Output the (x, y) coordinate of the center of the cell containing the given text.  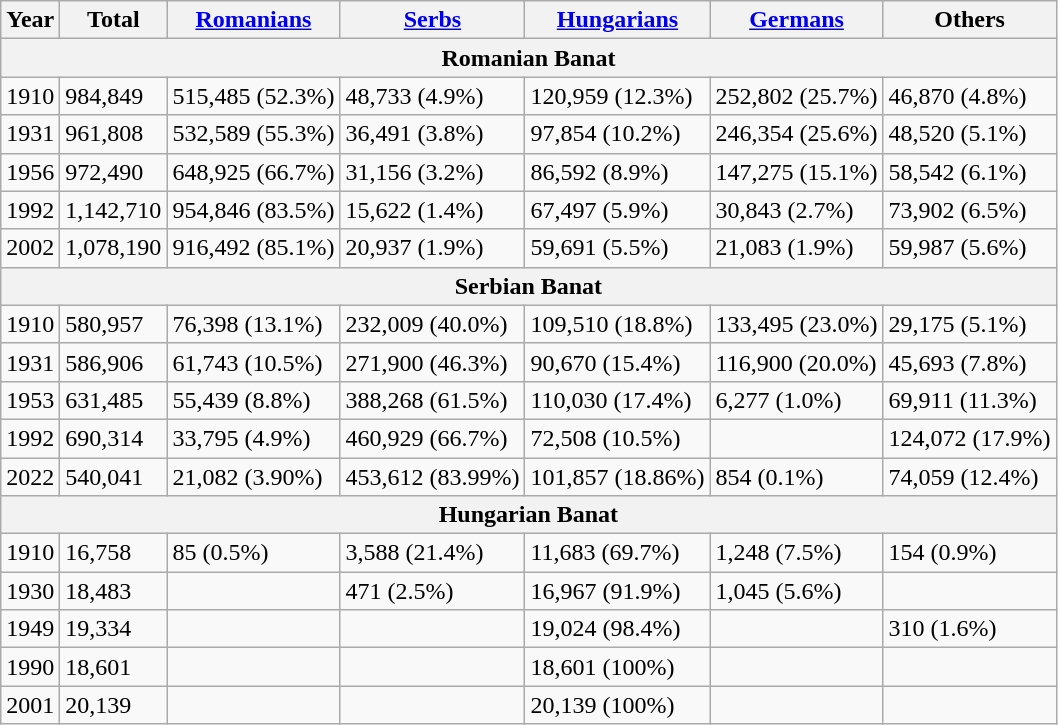
73,902 (6.5%) (970, 210)
2001 (30, 705)
55,439 (8.8%) (254, 400)
18,601 (114, 667)
540,041 (114, 477)
11,683 (69.7%) (618, 553)
1953 (30, 400)
29,175 (5.1%) (970, 324)
147,275 (15.1%) (796, 172)
72,508 (10.5%) (618, 438)
232,009 (40.0%) (432, 324)
453,612 (83.99%) (432, 477)
20,139 (100%) (618, 705)
61,743 (10.5%) (254, 362)
954,846 (83.5%) (254, 210)
21,083 (1.9%) (796, 248)
109,510 (18.8%) (618, 324)
19,024 (98.4%) (618, 629)
984,849 (114, 96)
Year (30, 20)
20,937 (1.9%) (432, 248)
586,906 (114, 362)
916,492 (85.1%) (254, 248)
1990 (30, 667)
154 (0.9%) (970, 553)
854 (0.1%) (796, 477)
59,987 (5.6%) (970, 248)
124,072 (17.9%) (970, 438)
Others (970, 20)
48,520 (5.1%) (970, 134)
1,142,710 (114, 210)
46,870 (4.8%) (970, 96)
74,059 (12.4%) (970, 477)
460,929 (66.7%) (432, 438)
110,030 (17.4%) (618, 400)
Romanians (254, 20)
90,670 (15.4%) (618, 362)
133,495 (23.0%) (796, 324)
18,601 (100%) (618, 667)
471 (2.5%) (432, 591)
1,078,190 (114, 248)
388,268 (61.5%) (432, 400)
2022 (30, 477)
2002 (30, 248)
20,139 (114, 705)
Hungarian Banat (528, 515)
1,045 (5.6%) (796, 591)
69,911 (11.3%) (970, 400)
961,808 (114, 134)
1956 (30, 172)
Serbian Banat (528, 286)
31,156 (3.2%) (432, 172)
59,691 (5.5%) (618, 248)
67,497 (5.9%) (618, 210)
972,490 (114, 172)
48,733 (4.9%) (432, 96)
36,491 (3.8%) (432, 134)
15,622 (1.4%) (432, 210)
Total (114, 20)
97,854 (10.2%) (618, 134)
16,758 (114, 553)
120,959 (12.3%) (618, 96)
1930 (30, 591)
76,398 (13.1%) (254, 324)
6,277 (1.0%) (796, 400)
1,248 (7.5%) (796, 553)
18,483 (114, 591)
532,589 (55.3%) (254, 134)
580,957 (114, 324)
30,843 (2.7%) (796, 210)
45,693 (7.8%) (970, 362)
690,314 (114, 438)
16,967 (91.9%) (618, 591)
Romanian Banat (528, 58)
271,900 (46.3%) (432, 362)
19,334 (114, 629)
252,802 (25.7%) (796, 96)
101,857 (18.86%) (618, 477)
Hungarians (618, 20)
85 (0.5%) (254, 553)
Serbs (432, 20)
631,485 (114, 400)
21,082 (3.90%) (254, 477)
310 (1.6%) (970, 629)
86,592 (8.9%) (618, 172)
3,588 (21.4%) (432, 553)
1949 (30, 629)
33,795 (4.9%) (254, 438)
116,900 (20.0%) (796, 362)
58,542 (6.1%) (970, 172)
515,485 (52.3%) (254, 96)
648,925 (66.7%) (254, 172)
246,354 (25.6%) (796, 134)
Germans (796, 20)
